Search for the cell housing the specified text and yield its (X, Y) center coordinate. 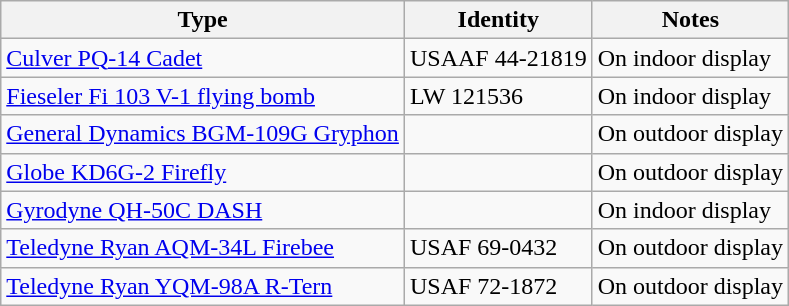
Globe KD6G-2 Firefly (203, 172)
USAAF 44-21819 (498, 58)
Type (203, 20)
General Dynamics BGM-109G Gryphon (203, 134)
Culver PQ-14 Cadet (203, 58)
Notes (690, 20)
Teledyne Ryan AQM-34L Firebee (203, 248)
LW 121536 (498, 96)
Fieseler Fi 103 V-1 flying bomb (203, 96)
Teledyne Ryan YQM-98A R-Tern (203, 286)
USAF 72-1872 (498, 286)
Identity (498, 20)
USAF 69-0432 (498, 248)
Gyrodyne QH-50C DASH (203, 210)
